Capture the cell that displays the provided text and extract its (x, y) central coordinate. 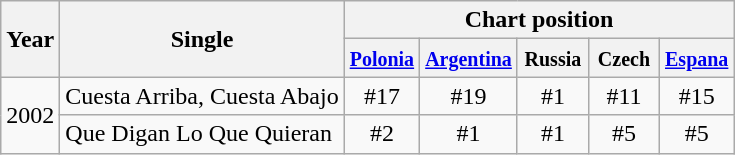
2002 (30, 115)
Polonia (382, 58)
Chart position (539, 20)
Argentina (469, 58)
Que Digan Lo Que Quieran (202, 134)
#15 (696, 96)
#2 (382, 134)
Czech (624, 58)
#17 (382, 96)
#11 (624, 96)
#19 (469, 96)
Single (202, 39)
Cuesta Arriba, Cuesta Abajo (202, 96)
Russia (552, 58)
Year (30, 39)
Espana (696, 58)
